Scan for the cell matching the given text and deliver its (x, y) coordinate at center. 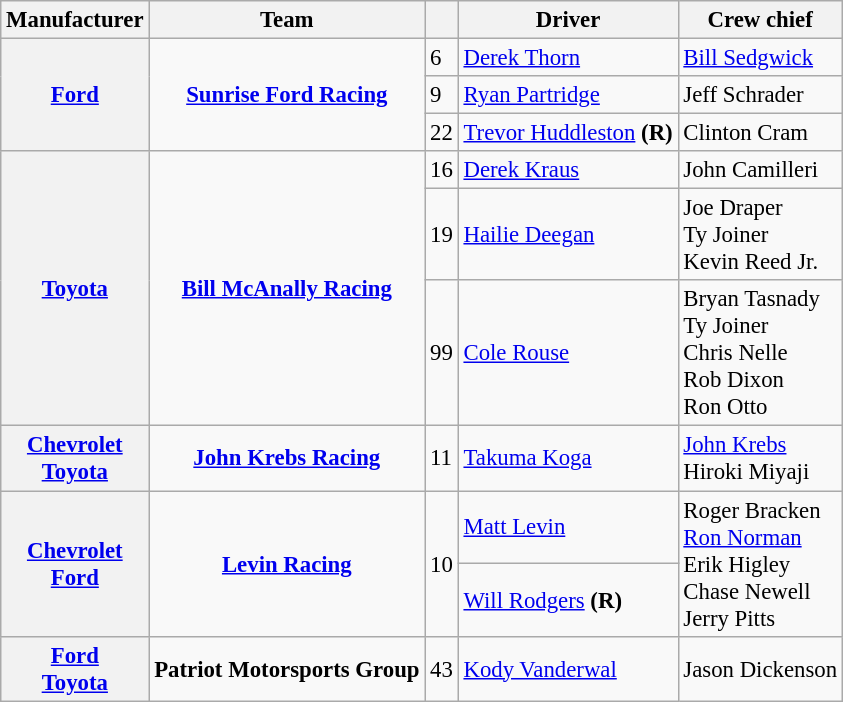
Bill Sedgwick (760, 58)
Derek Thorn (568, 58)
Chevrolet Ford (75, 564)
Team (287, 20)
Ford (75, 96)
Bryan Tasnady Ty Joiner Chris Nelle Rob Dixon Ron Otto (760, 353)
Ryan Partridge (568, 95)
Crew chief (760, 20)
Jeff Schrader (760, 95)
43 (442, 668)
11 (442, 458)
99 (442, 353)
Sunrise Ford Racing (287, 96)
19 (442, 235)
Derek Kraus (568, 170)
Matt Levin (568, 528)
Levin Racing (287, 564)
Chevrolet Toyota (75, 458)
Toyota (75, 288)
Will Rodgers (R) (568, 600)
9 (442, 95)
Manufacturer (75, 20)
Clinton Cram (760, 133)
Jason Dickenson (760, 668)
Ford Toyota (75, 668)
Cole Rouse (568, 353)
10 (442, 564)
John Krebs Hiroki Miyaji (760, 458)
16 (442, 170)
Bill McAnally Racing (287, 288)
Takuma Koga (568, 458)
6 (442, 58)
Joe Draper Ty Joiner Kevin Reed Jr. (760, 235)
Patriot Motorsports Group (287, 668)
John Krebs Racing (287, 458)
Hailie Deegan (568, 235)
Trevor Huddleston (R) (568, 133)
John Camilleri (760, 170)
Driver (568, 20)
Roger Bracken Ron Norman Erik Higley Chase Newell Jerry Pitts (760, 564)
22 (442, 133)
Kody Vanderwal (568, 668)
